For the text-containing cell, return its midpoint in (X, Y) coordinate format. 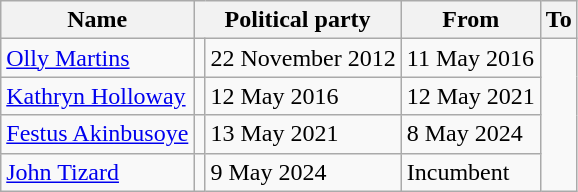
Political party (298, 20)
12 May 2016 (303, 96)
Festus Akinbusoye (98, 134)
Name (98, 20)
12 May 2021 (470, 96)
From (470, 20)
Olly Martins (98, 58)
11 May 2016 (470, 58)
Incumbent (470, 172)
22 November 2012 (303, 58)
Kathryn Holloway (98, 96)
9 May 2024 (303, 172)
8 May 2024 (470, 134)
John Tizard (98, 172)
To (558, 20)
13 May 2021 (303, 134)
